Scan for the cell matching the given text and deliver its [x, y] coordinate at center. 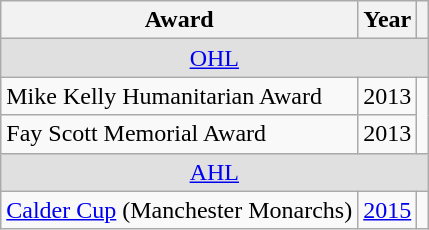
AHL [214, 172]
Fay Scott Memorial Award [180, 134]
Award [180, 20]
Mike Kelly Humanitarian Award [180, 96]
2015 [388, 210]
Year [388, 20]
OHL [214, 58]
Calder Cup (Manchester Monarchs) [180, 210]
